Scan for the cell matching the given text and deliver its [X, Y] coordinate at center. 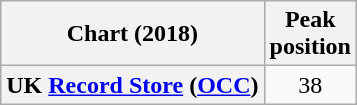
38 [310, 85]
Peakposition [310, 34]
UK Record Store (OCC) [132, 85]
Chart (2018) [132, 34]
